Search for the cell housing the specified text and yield its [X, Y] center coordinate. 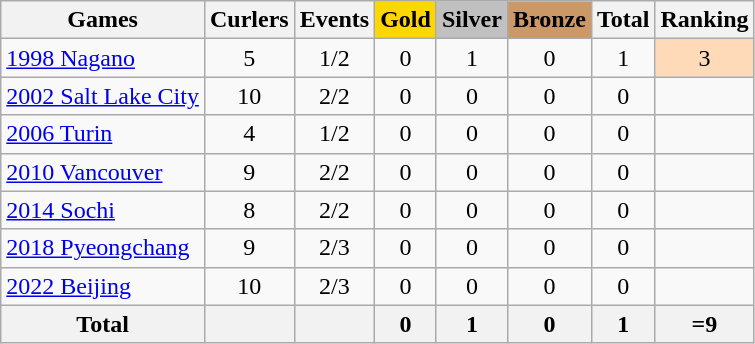
2022 Beijing [103, 286]
Games [103, 20]
4 [249, 134]
3 [704, 58]
=9 [704, 324]
1998 Nagano [103, 58]
2014 Sochi [103, 210]
2018 Pyeongchang [103, 248]
Events [334, 20]
Ranking [704, 20]
Curlers [249, 20]
5 [249, 58]
2010 Vancouver [103, 172]
2006 Turin [103, 134]
Bronze [549, 20]
8 [249, 210]
Silver [472, 20]
Gold [406, 20]
2002 Salt Lake City [103, 96]
